Return the (X, Y) coordinate for the center point of the cell that contains the specified text.  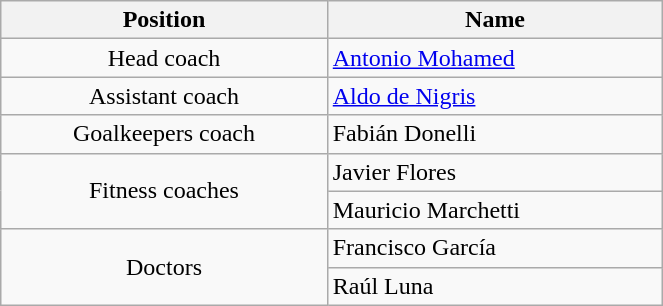
Javier Flores (495, 172)
Raúl Luna (495, 286)
Doctors (164, 267)
Position (164, 20)
Francisco García (495, 248)
Fitness coaches (164, 191)
Assistant coach (164, 96)
Antonio Mohamed (495, 58)
Name (495, 20)
Fabián Donelli (495, 134)
Mauricio Marchetti (495, 210)
Head coach (164, 58)
Goalkeepers coach (164, 134)
Aldo de Nigris (495, 96)
